Detect which cell encompasses the target text, then output its [x, y] center coordinate. 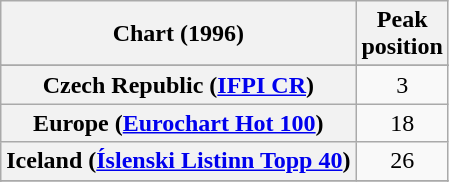
18 [402, 123]
Iceland (Íslenski Listinn Topp 40) [178, 161]
26 [402, 161]
3 [402, 85]
Peakposition [402, 34]
Czech Republic (IFPI CR) [178, 85]
Europe (Eurochart Hot 100) [178, 123]
Chart (1996) [178, 34]
